Scan for the cell matching the given text and deliver its (x, y) coordinate at center. 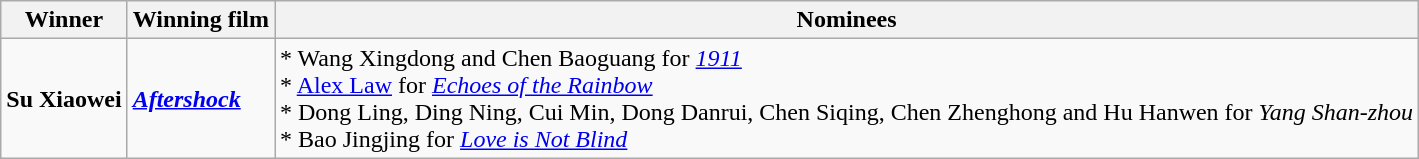
Nominees (846, 20)
Su Xiaowei (64, 98)
Winner (64, 20)
Winning film (200, 20)
Aftershock (200, 98)
